For the text-containing cell, return its midpoint in (X, Y) coordinate format. 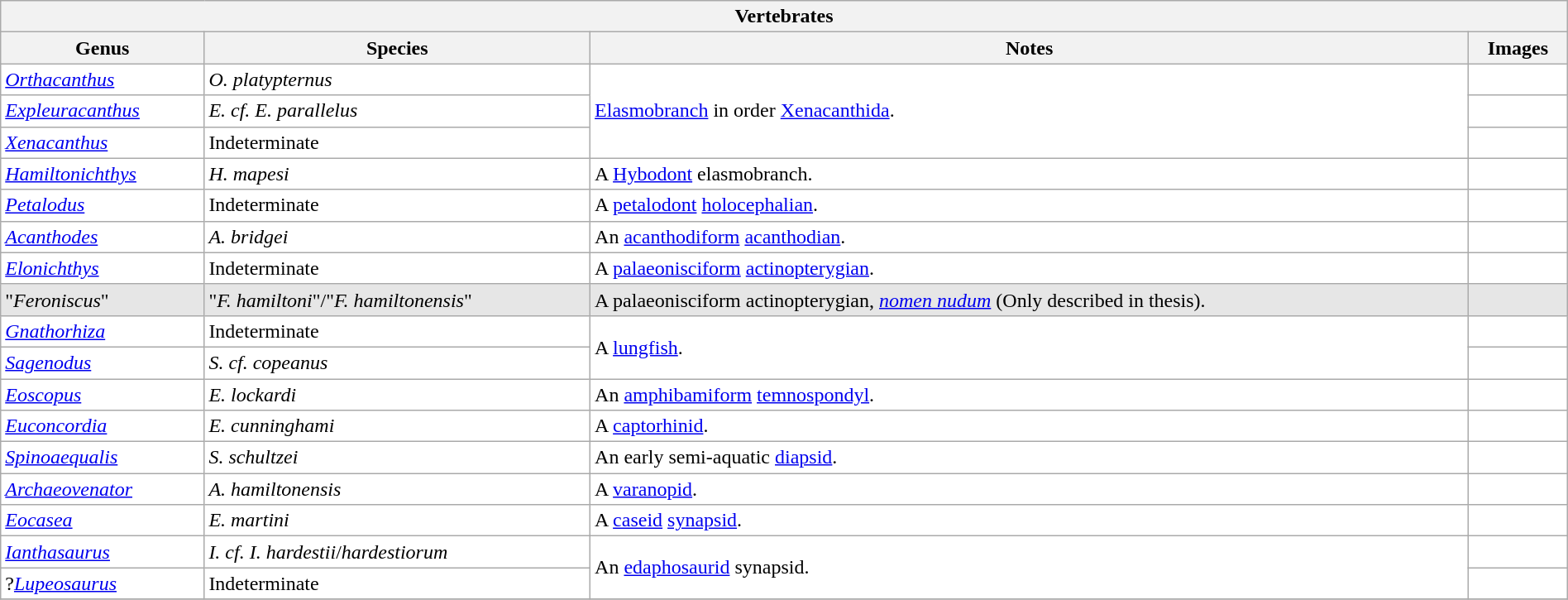
Spinoaequalis (103, 458)
An edaphosaurid synapsid. (1030, 568)
?Lupeosaurus (103, 583)
Species (397, 48)
E. cf. E. parallelus (397, 111)
Vertebrates (784, 17)
A lungfish. (1030, 347)
An acanthodiform acanthodian. (1030, 237)
Sagenodus (103, 362)
Eocasea (103, 521)
Notes (1030, 48)
An early semi-aquatic diapsid. (1030, 458)
A petalodont holocephalian. (1030, 205)
"F. hamiltoni"/"F. hamiltonensis" (397, 300)
Gnathorhiza (103, 331)
An amphibamiform temnospondyl. (1030, 395)
A caseid synapsid. (1030, 521)
A Hybodont elasmobranch. (1030, 174)
Xenacanthus (103, 142)
Ianthasaurus (103, 552)
Images (1518, 48)
Petalodus (103, 205)
A. bridgei (397, 237)
S. cf. copeanus (397, 362)
Hamiltonichthys (103, 174)
Acanthodes (103, 237)
A palaeonisciform actinopterygian. (1030, 268)
"Feroniscus" (103, 300)
Archaeovenator (103, 489)
S. schultzei (397, 458)
A captorhinid. (1030, 426)
Elasmobranch in order Xenacanthida. (1030, 111)
Expleuracanthus (103, 111)
E. lockardi (397, 395)
Elonichthys (103, 268)
Eoscopus (103, 395)
Orthacanthus (103, 79)
A. hamiltonensis (397, 489)
Genus (103, 48)
I. cf. I. hardestii/hardestiorum (397, 552)
E. martini (397, 521)
E. cunninghami (397, 426)
Euconcordia (103, 426)
O. platypternus (397, 79)
A varanopid. (1030, 489)
H. mapesi (397, 174)
A palaeonisciform actinopterygian, nomen nudum (Only described in thesis). (1030, 300)
